For the text-containing cell, return its midpoint in (x, y) coordinate format. 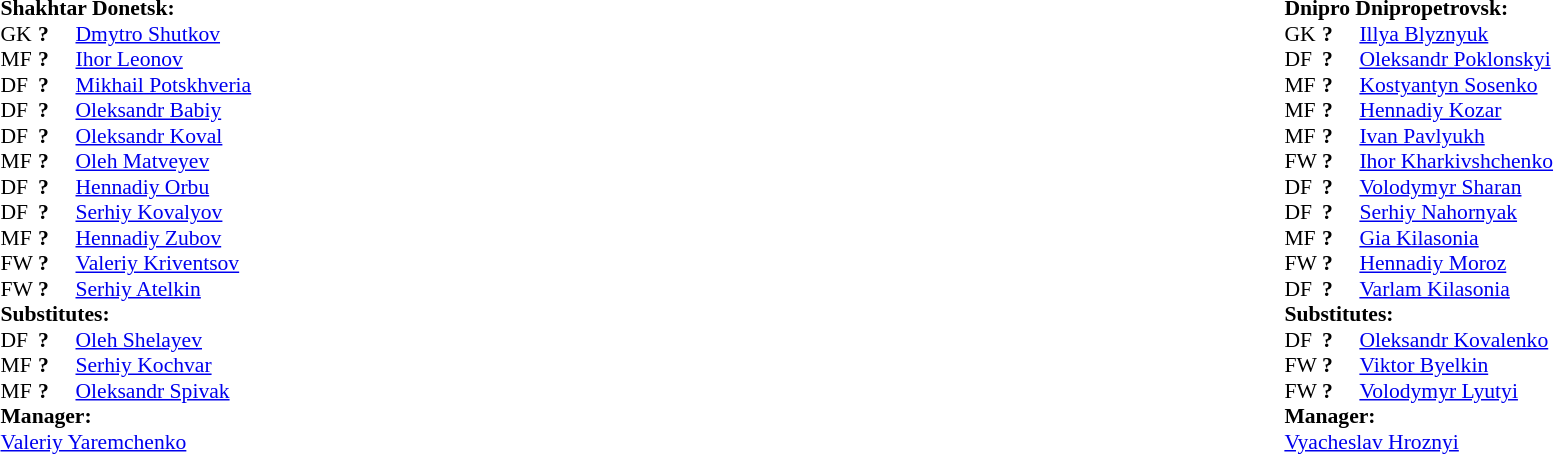
Volodymyr Sharan (1456, 187)
Oleksandr Kovalenko (1456, 340)
Serhiy Kovalyov (164, 213)
Ihor Kharkivshchenko (1456, 161)
Gia Kilasonia (1456, 238)
Oleksandr Poklonskyi (1456, 59)
Oleksandr Babiy (164, 111)
Serhiy Atelkin (164, 289)
Kostyantyn Sosenko (1456, 85)
Ihor Leonov (164, 59)
Serhiy Kochvar (164, 365)
Hennadiy Kozar (1456, 111)
Hennadiy Zubov (164, 238)
Mikhail Potskhveria (164, 85)
Hennadiy Moroz (1456, 263)
Oleh Matveyev (164, 161)
Hennadiy Orbu (164, 187)
Oleksandr Koval (164, 136)
Viktor Byelkin (1456, 365)
Ivan Pavlyukh (1456, 136)
Oleksandr Spivak (164, 391)
Oleh Shelayev (164, 340)
Dmytro Shutkov (164, 34)
Serhiy Nahornyak (1456, 213)
Illya Blyznyuk (1456, 34)
Valeriy Kriventsov (164, 263)
Varlam Kilasonia (1456, 289)
Volodymyr Lyutyi (1456, 391)
